Capture the cell that displays the provided text and extract its [X, Y] central coordinate. 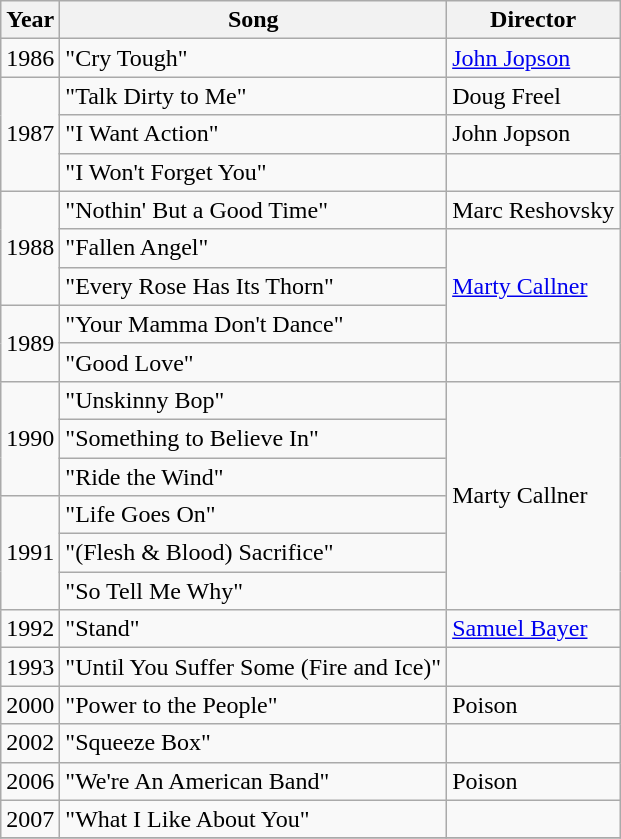
"Until You Suffer Some (Fire and Ice)" [254, 667]
"I Want Action" [254, 134]
"What I Like About You" [254, 819]
"I Won't Forget You" [254, 172]
"Nothin' But a Good Time" [254, 210]
1988 [30, 248]
1987 [30, 134]
1990 [30, 438]
"Fallen Angel" [254, 248]
"Power to the People" [254, 705]
"So Tell Me Why" [254, 591]
2006 [30, 781]
2000 [30, 705]
"Something to Believe In" [254, 438]
Marc Reshovsky [534, 210]
"(Flesh & Blood) Sacrifice" [254, 553]
"Stand" [254, 629]
"Unskinny Bop" [254, 400]
"Talk Dirty to Me" [254, 96]
"Your Mamma Don't Dance" [254, 324]
1993 [30, 667]
1989 [30, 343]
Year [30, 20]
Song [254, 20]
1986 [30, 58]
Director [534, 20]
1991 [30, 553]
"We're An American Band" [254, 781]
"Good Love" [254, 362]
Doug Freel [534, 96]
1992 [30, 629]
"Ride the Wind" [254, 477]
"Every Rose Has Its Thorn" [254, 286]
2002 [30, 743]
Samuel Bayer [534, 629]
"Life Goes On" [254, 515]
"Squeeze Box" [254, 743]
"Cry Tough" [254, 58]
2007 [30, 819]
